Find where the given text appears and provide that cell's center as [X, Y] coordinate. 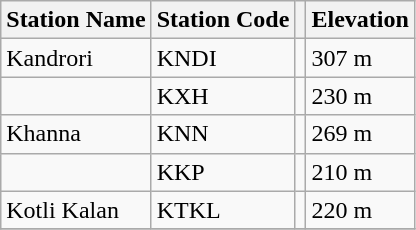
Elevation [360, 20]
Station Code [223, 20]
KNN [223, 134]
307 m [360, 58]
230 m [360, 96]
KNDI [223, 58]
220 m [360, 210]
Station Name [76, 20]
KXH [223, 96]
Kotli Kalan [76, 210]
KTKL [223, 210]
210 m [360, 172]
269 m [360, 134]
Kandrori [76, 58]
KKP [223, 172]
Khanna [76, 134]
